Extract the (x, y) coordinate from the center of the cell holding the provided text.  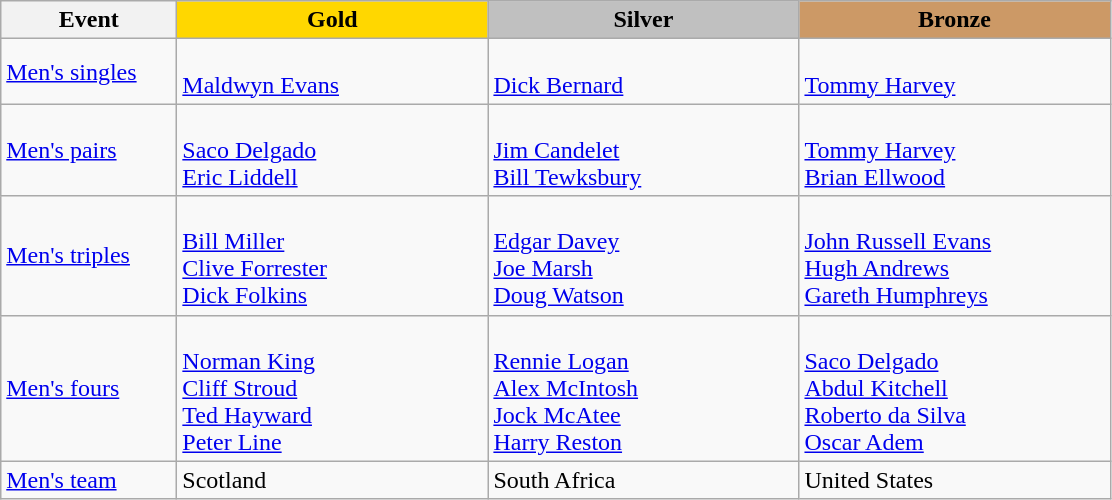
Men's triples (89, 256)
Bill Miller Clive Forrester Dick Folkins (332, 256)
Norman King Cliff Stroud Ted Hayward Peter Line (332, 388)
Gold (332, 20)
Men's singles (89, 72)
Maldwyn Evans (332, 72)
Event (89, 20)
Men's fours (89, 388)
Jim Candelet Bill Tewksbury (644, 150)
Edgar Davey Joe Marsh Doug Watson (644, 256)
Saco Delgado Eric Liddell (332, 150)
Tommy Harvey Brian Ellwood (954, 150)
United States (954, 480)
John Russell Evans Hugh Andrews Gareth Humphreys (954, 256)
Dick Bernard (644, 72)
Tommy Harvey (954, 72)
Bronze (954, 20)
South Africa (644, 480)
Men's team (89, 480)
Saco Delgado Abdul Kitchell Roberto da Silva Oscar Adem (954, 388)
Silver (644, 20)
Scotland (332, 480)
Rennie Logan Alex McIntosh Jock McAtee Harry Reston (644, 388)
Men's pairs (89, 150)
